Extract the (X, Y) coordinate from the center of the cell holding the provided text.  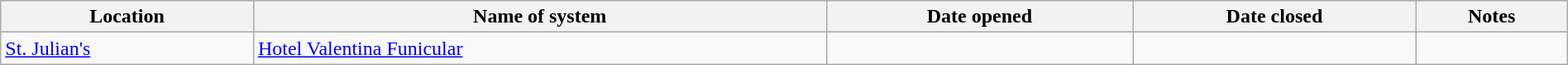
Hotel Valentina Funicular (539, 48)
Date opened (979, 17)
Date closed (1274, 17)
Notes (1492, 17)
St. Julian's (127, 48)
Location (127, 17)
Name of system (539, 17)
